Detect which cell encompasses the target text, then output its [X, Y] center coordinate. 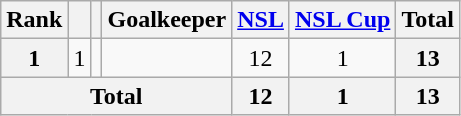
NSL Cup [342, 20]
Goalkeeper [167, 20]
Rank [34, 20]
NSL [261, 20]
